Search for the cell housing the specified text and yield its (X, Y) center coordinate. 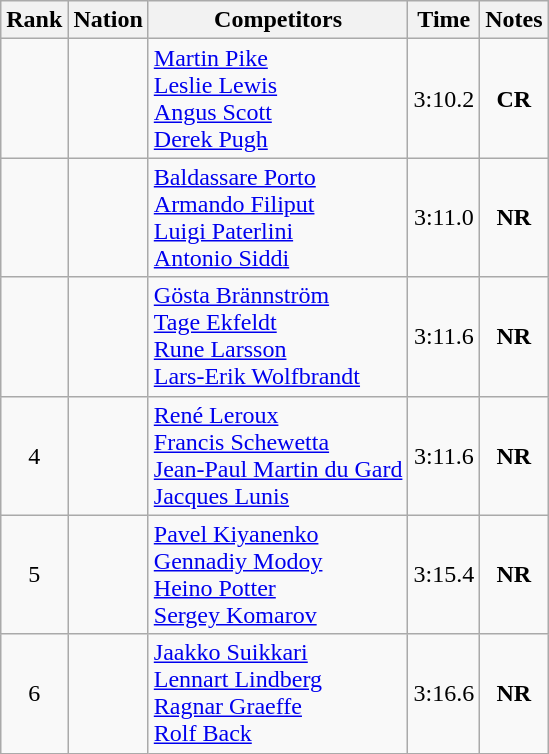
CR (514, 98)
3:15.4 (444, 574)
Gösta BrännströmTage EkfeldtRune LarssonLars-Erik Wolfbrandt (278, 336)
Nation (108, 20)
5 (34, 574)
Pavel KiyanenkoGennadiy ModoyHeino PotterSergey Komarov (278, 574)
Competitors (278, 20)
René LerouxFrancis SchewettaJean-Paul Martin du GardJacques Lunis (278, 456)
3:10.2 (444, 98)
Martin PikeLeslie LewisAngus ScottDerek Pugh (278, 98)
3:16.6 (444, 694)
Notes (514, 20)
Time (444, 20)
6 (34, 694)
Baldassare PortoArmando FiliputLuigi PaterliniAntonio Siddi (278, 218)
Jaakko SuikkariLennart LindbergRagnar GraeffeRolf Back (278, 694)
Rank (34, 20)
3:11.0 (444, 218)
4 (34, 456)
